Extract the [x, y] coordinate from the center of the cell holding the provided text.  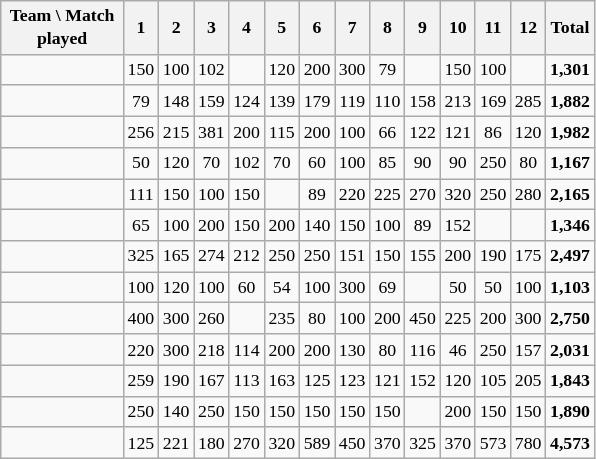
2,750 [570, 318]
260 [212, 318]
9 [422, 28]
113 [246, 380]
2,031 [570, 350]
12 [528, 28]
11 [492, 28]
158 [422, 100]
123 [352, 380]
1,301 [570, 70]
5 [282, 28]
381 [212, 132]
1,890 [570, 412]
163 [282, 380]
157 [528, 350]
155 [422, 256]
116 [422, 350]
589 [316, 442]
130 [352, 350]
114 [246, 350]
69 [388, 288]
119 [352, 100]
167 [212, 380]
221 [176, 442]
Total [570, 28]
115 [282, 132]
148 [176, 100]
85 [388, 162]
4,573 [570, 442]
212 [246, 256]
7 [352, 28]
259 [140, 380]
218 [212, 350]
1,882 [570, 100]
6 [316, 28]
175 [528, 256]
1,843 [570, 380]
2 [176, 28]
1,167 [570, 162]
274 [212, 256]
139 [282, 100]
285 [528, 100]
280 [528, 194]
780 [528, 442]
205 [528, 380]
122 [422, 132]
215 [176, 132]
110 [388, 100]
4 [246, 28]
105 [492, 380]
2,497 [570, 256]
111 [140, 194]
86 [492, 132]
3 [212, 28]
54 [282, 288]
1,103 [570, 288]
124 [246, 100]
179 [316, 100]
8 [388, 28]
159 [212, 100]
151 [352, 256]
213 [458, 100]
573 [492, 442]
256 [140, 132]
10 [458, 28]
169 [492, 100]
66 [388, 132]
46 [458, 350]
1,346 [570, 226]
1,982 [570, 132]
65 [140, 226]
400 [140, 318]
2,165 [570, 194]
165 [176, 256]
235 [282, 318]
Team \ Match played [62, 28]
1 [140, 28]
180 [212, 442]
